Return (x, y) of the center of cell containing provided text 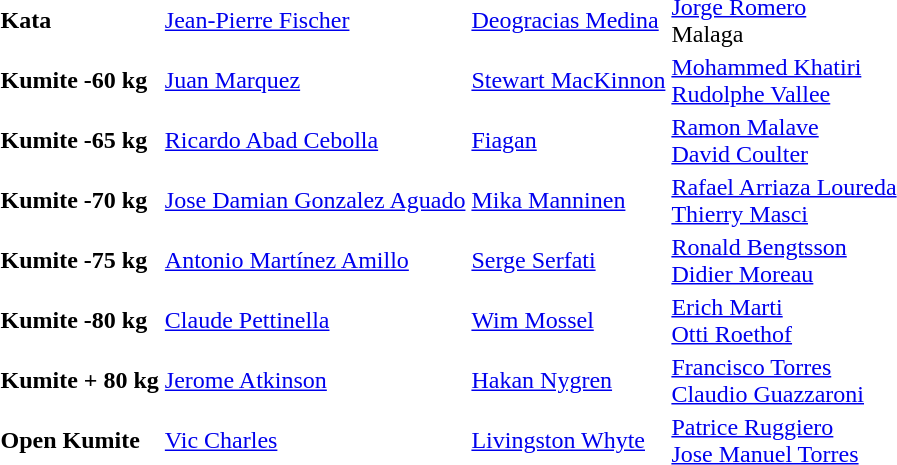
Jose Damian Gonzalez Aguado (315, 200)
Mika Manninen (568, 200)
Ricardo Abad Cebolla (315, 140)
Stewart MacKinnon (568, 80)
Wim Mossel (568, 320)
Antonio Martínez Amillo (315, 260)
Serge Serfati (568, 260)
Claude Pettinella (315, 320)
Jerome Atkinson (315, 380)
Hakan Nygren (568, 380)
Fiagan (568, 140)
Juan Marquez (315, 80)
